Extract the [x, y] coordinate from the center of the cell holding the provided text.  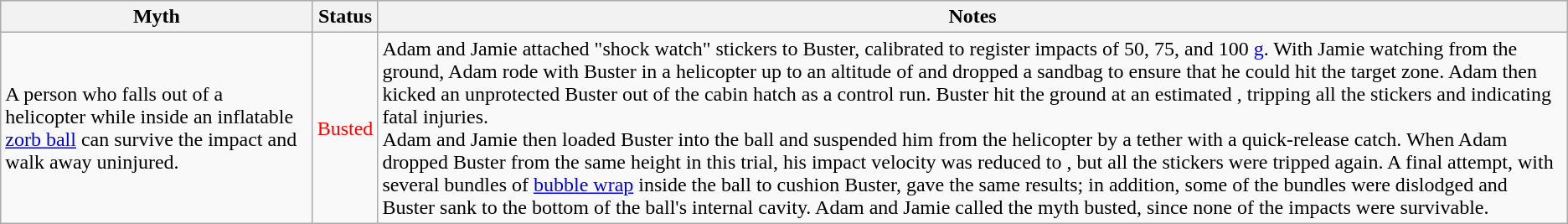
A person who falls out of a helicopter while inside an inflatable zorb ball can survive the impact and walk away uninjured. [157, 128]
Notes [972, 17]
Busted [345, 128]
Myth [157, 17]
Status [345, 17]
